Determine the [x, y] coordinate at the center of the cell enclosing the given text.  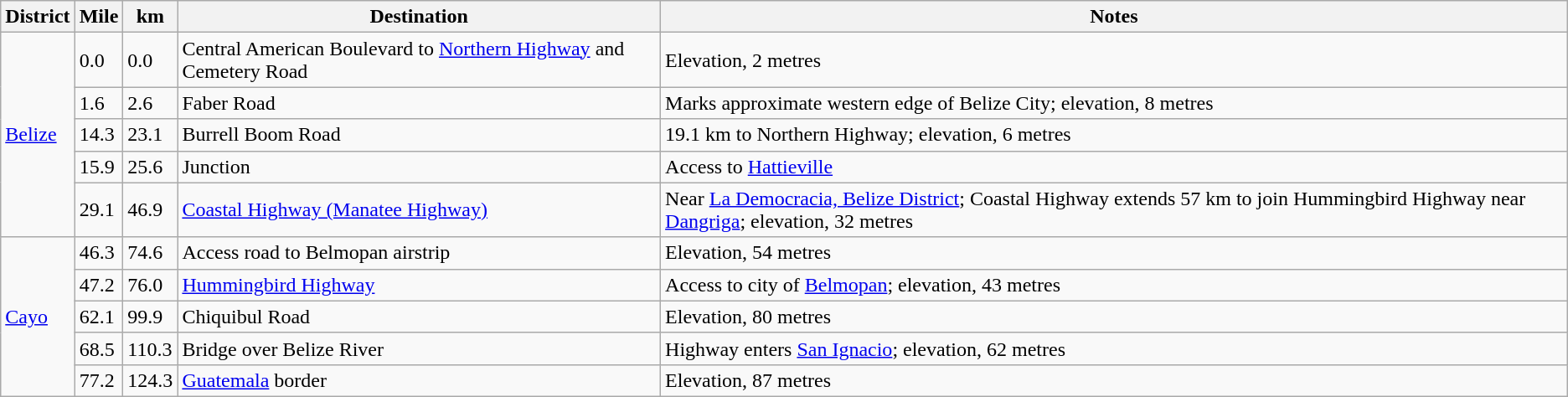
Faber Road [419, 103]
Access to Hattieville [1114, 167]
Elevation, 2 metres [1114, 60]
Marks approximate western edge of Belize City; elevation, 8 metres [1114, 103]
Cayo [38, 317]
23.1 [151, 135]
15.9 [99, 167]
Hummingbird Highway [419, 285]
68.5 [99, 348]
Elevation, 87 metres [1114, 380]
25.6 [151, 167]
Highway enters San Ignacio; elevation, 62 metres [1114, 348]
47.2 [99, 285]
District [38, 17]
Elevation, 54 metres [1114, 253]
29.1 [99, 209]
Near La Democracia, Belize District; Coastal Highway extends 57 km to join Hummingbird Highway near Dangriga; elevation, 32 metres [1114, 209]
62.1 [99, 317]
99.9 [151, 317]
19.1 km to Northern Highway; elevation, 6 metres [1114, 135]
Burrell Boom Road [419, 135]
2.6 [151, 103]
Notes [1114, 17]
76.0 [151, 285]
46.3 [99, 253]
124.3 [151, 380]
46.9 [151, 209]
14.3 [99, 135]
77.2 [99, 380]
1.6 [99, 103]
Elevation, 80 metres [1114, 317]
Belize [38, 135]
Access to city of Belmopan; elevation, 43 metres [1114, 285]
110.3 [151, 348]
Coastal Highway (Manatee Highway) [419, 209]
Destination [419, 17]
74.6 [151, 253]
Mile [99, 17]
Central American Boulevard to Northern Highway and Cemetery Road [419, 60]
Chiquibul Road [419, 317]
Guatemala border [419, 380]
Junction [419, 167]
km [151, 17]
Bridge over Belize River [419, 348]
Access road to Belmopan airstrip [419, 253]
